Find where the given text appears and provide that cell's center as [X, Y] coordinate. 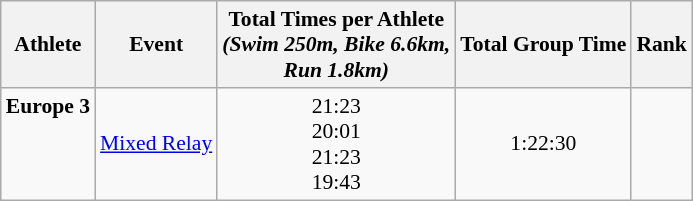
Total Times per Athlete (Swim 250m, Bike 6.6km, Run 1.8km) [336, 44]
Mixed Relay [156, 144]
Rank [662, 44]
1:22:30 [543, 144]
21:2320:0121:2319:43 [336, 144]
Athlete [48, 44]
Europe 3 [48, 144]
Event [156, 44]
Total Group Time [543, 44]
